Detect which cell encompasses the target text, then output its [x, y] center coordinate. 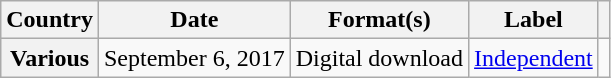
Country [50, 20]
Various [50, 58]
Label [534, 20]
Format(s) [379, 20]
Date [194, 20]
September 6, 2017 [194, 58]
Independent [534, 58]
Digital download [379, 58]
